Detect which cell encompasses the target text, then output its [x, y] center coordinate. 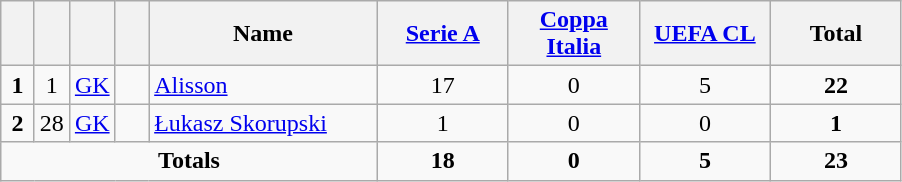
2 [18, 123]
Coppa Italia [574, 34]
Alisson [264, 85]
UEFA CL [704, 34]
Total [836, 34]
18 [442, 161]
Totals [189, 161]
22 [836, 85]
28 [52, 123]
17 [442, 85]
Serie A [442, 34]
23 [836, 161]
Name [264, 34]
Łukasz Skorupski [264, 123]
